Return [X, Y] of the center of cell containing provided text 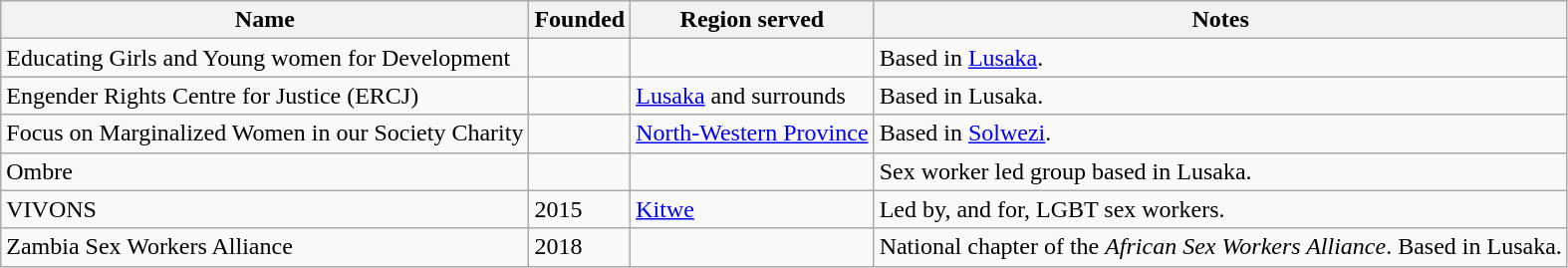
North-Western Province [752, 134]
Region served [752, 20]
Focus on Marginalized Women in our Society Charity [265, 134]
2015 [580, 209]
Led by, and for, LGBT sex workers. [1220, 209]
Kitwe [752, 209]
Engender Rights Centre for Justice (ERCJ) [265, 96]
Based in Solwezi. [1220, 134]
Founded [580, 20]
2018 [580, 247]
National chapter of the African Sex Workers Alliance. Based in Lusaka. [1220, 247]
Name [265, 20]
Ombre [265, 171]
Lusaka and surrounds [752, 96]
Notes [1220, 20]
Sex worker led group based in Lusaka. [1220, 171]
Educating Girls and Young women for Development [265, 58]
Zambia Sex Workers Alliance [265, 247]
VIVONS [265, 209]
